Return [x, y] of the center of cell containing provided text 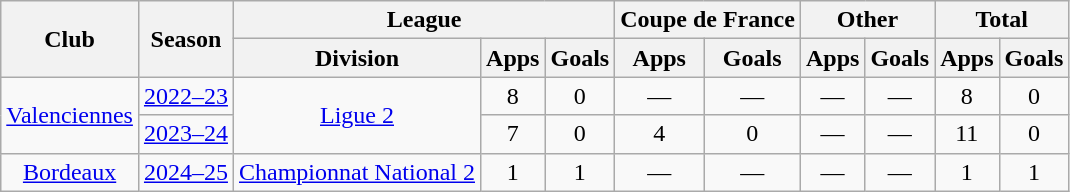
Club [70, 39]
Coupe de France [708, 20]
4 [660, 134]
Bordeaux [70, 172]
Ligue 2 [356, 115]
Total [1002, 20]
Championnat National 2 [356, 172]
2022–23 [186, 96]
Other [867, 20]
2023–24 [186, 134]
Season [186, 39]
11 [967, 134]
7 [513, 134]
Division [356, 58]
League [424, 20]
2024–25 [186, 172]
Valenciennes [70, 115]
